Return (x, y) of the center of cell containing provided text 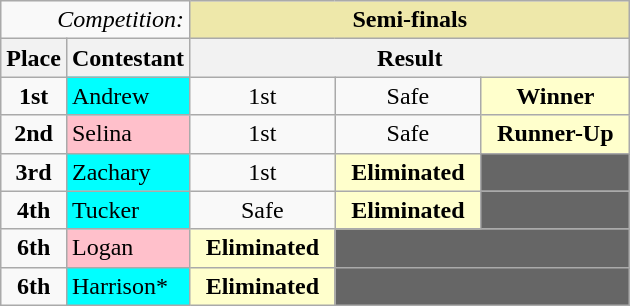
Competition: (96, 20)
Andrew (128, 96)
Tucker (128, 210)
Contestant (128, 58)
2nd (34, 134)
Selina (128, 134)
Runner-Up (556, 134)
3rd (34, 172)
Zachary (128, 172)
Result (410, 58)
Harrison* (128, 286)
4th (34, 210)
Semi-finals (410, 20)
Logan (128, 248)
Winner (556, 96)
Place (34, 58)
